Return [X, Y] of the center of cell containing provided text 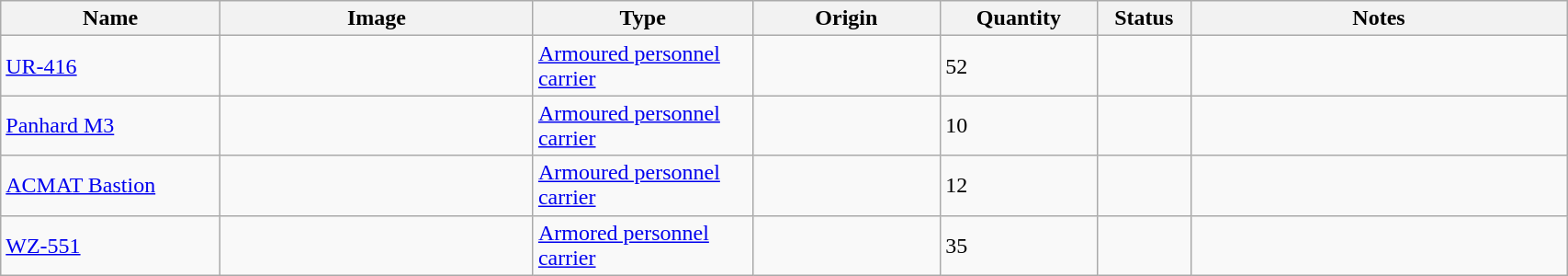
Panhard M3 [110, 125]
Status [1144, 18]
Name [110, 18]
12 [1019, 186]
Armored personnel carrier [643, 245]
Type [643, 18]
Quantity [1019, 18]
35 [1019, 245]
10 [1019, 125]
UR-416 [110, 66]
52 [1019, 66]
ACMAT Bastion [110, 186]
Notes [1378, 18]
Origin [847, 18]
WZ-551 [110, 245]
Image [377, 18]
